Search for the cell housing the specified text and yield its [X, Y] center coordinate. 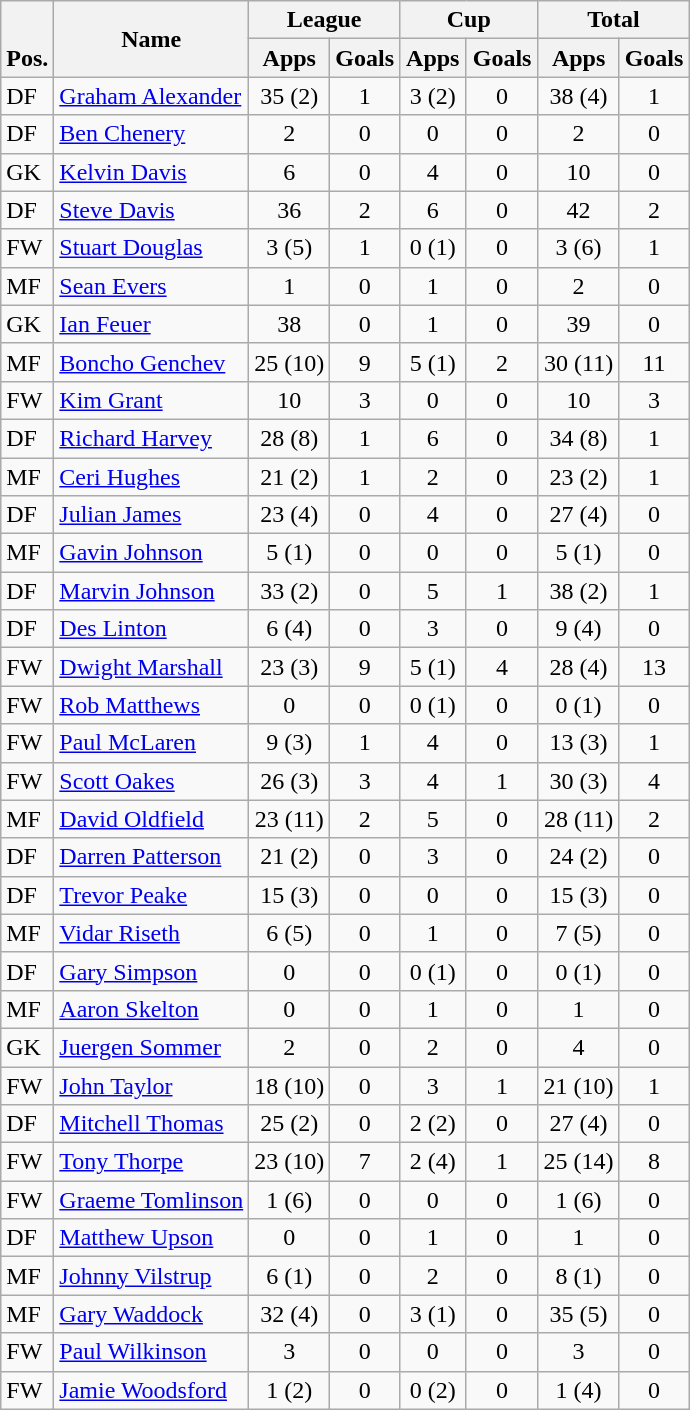
13 (3) [578, 743]
Trevor Peake [152, 895]
28 (11) [578, 819]
23 (11) [290, 819]
Ben Chenery [152, 134]
3 (6) [578, 248]
25 (14) [578, 1162]
9 (4) [578, 629]
Ian Feuer [152, 324]
Johnny Vilstrup [152, 1276]
38 (4) [578, 96]
Jamie Woodsford [152, 1390]
23 (10) [290, 1162]
7 (5) [578, 933]
Graeme Tomlinson [152, 1200]
League [324, 20]
32 (4) [290, 1314]
39 [578, 324]
Total [614, 20]
6 (4) [290, 629]
9 (3) [290, 743]
23 (3) [290, 667]
35 (2) [290, 96]
Graham Alexander [152, 96]
Steve Davis [152, 210]
Boncho Genchev [152, 362]
Gary Simpson [152, 971]
Kelvin Davis [152, 172]
Mitchell Thomas [152, 1124]
Name [152, 39]
28 (8) [290, 438]
Kim Grant [152, 400]
23 (2) [578, 477]
Pos. [28, 39]
Stuart Douglas [152, 248]
Paul McLaren [152, 743]
26 (3) [290, 781]
Ceri Hughes [152, 477]
11 [654, 362]
35 (5) [578, 1314]
David Oldfield [152, 819]
Sean Evers [152, 286]
1 (4) [578, 1390]
Matthew Upson [152, 1238]
Tony Thorpe [152, 1162]
Marvin Johnson [152, 591]
7 [365, 1162]
3 (5) [290, 248]
36 [290, 210]
42 [578, 210]
28 (4) [578, 667]
Dwight Marshall [152, 667]
6 (1) [290, 1276]
Des Linton [152, 629]
Gary Waddock [152, 1314]
6 (5) [290, 933]
18 (10) [290, 1085]
2 (4) [434, 1162]
Aaron Skelton [152, 1009]
25 (2) [290, 1124]
38 (2) [578, 591]
13 [654, 667]
Scott Oakes [152, 781]
John Taylor [152, 1085]
Juergen Sommer [152, 1047]
Vidar Riseth [152, 933]
3 (1) [434, 1314]
25 (10) [290, 362]
24 (2) [578, 857]
0 (2) [434, 1390]
1 (2) [290, 1390]
8 (1) [578, 1276]
38 [290, 324]
30 (3) [578, 781]
3 (2) [434, 96]
Richard Harvey [152, 438]
Cup [470, 20]
Rob Matthews [152, 705]
30 (11) [578, 362]
23 (4) [290, 515]
33 (2) [290, 591]
21 (10) [578, 1085]
Darren Patterson [152, 857]
34 (8) [578, 438]
Paul Wilkinson [152, 1352]
8 [654, 1162]
Gavin Johnson [152, 553]
2 (2) [434, 1124]
Julian James [152, 515]
